Provide the (x, y) coordinate of the cell's center where the given text is located.  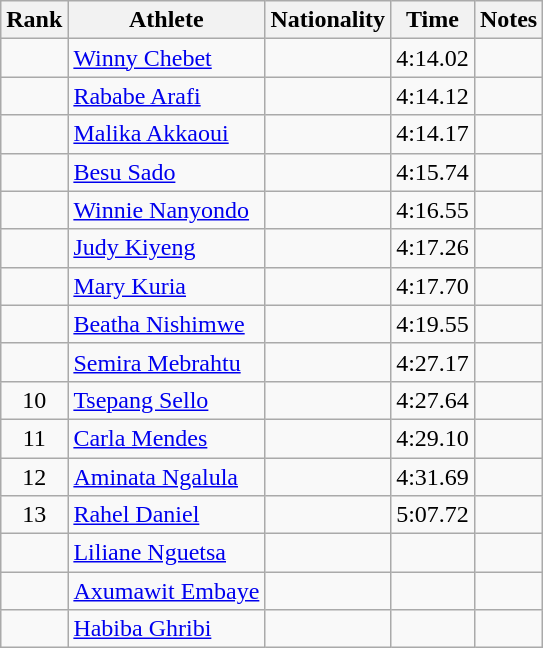
Nationality (328, 20)
4:14.17 (433, 134)
13 (34, 515)
10 (34, 400)
Rahel Daniel (166, 515)
Semira Mebrahtu (166, 362)
Mary Kuria (166, 286)
Carla Mendes (166, 438)
Winny Chebet (166, 58)
4:29.10 (433, 438)
Notes (508, 20)
Time (433, 20)
Habiba Ghribi (166, 629)
4:19.55 (433, 324)
11 (34, 438)
Malika Akkaoui (166, 134)
4:14.02 (433, 58)
4:27.17 (433, 362)
4:27.64 (433, 400)
5:07.72 (433, 515)
4:17.26 (433, 248)
Rank (34, 20)
Liliane Nguetsa (166, 553)
Athlete (166, 20)
Winnie Nanyondo (166, 210)
4:16.55 (433, 210)
Beatha Nishimwe (166, 324)
4:14.12 (433, 96)
Tsepang Sello (166, 400)
4:31.69 (433, 477)
Judy Kiyeng (166, 248)
4:17.70 (433, 286)
4:15.74 (433, 172)
12 (34, 477)
Besu Sado (166, 172)
Aminata Ngalula (166, 477)
Rababe Arafi (166, 96)
Axumawit Embaye (166, 591)
